Extract the (x, y) coordinate from the center of the cell holding the provided text.  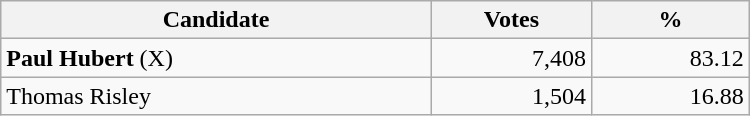
1,504 (511, 96)
% (671, 20)
83.12 (671, 58)
Paul Hubert (X) (216, 58)
Candidate (216, 20)
16.88 (671, 96)
Thomas Risley (216, 96)
7,408 (511, 58)
Votes (511, 20)
